Identify which cell holds the provided text, then report its [x, y] central coordinate. 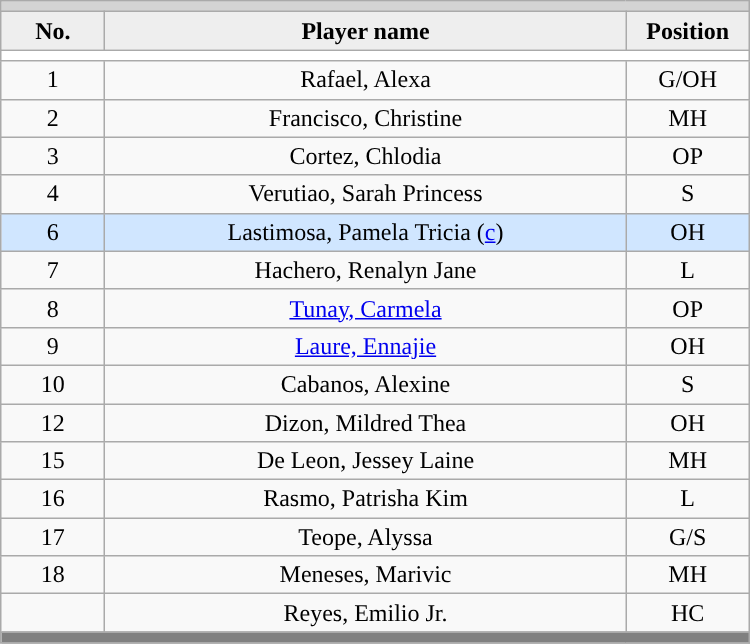
Francisco, Christine [366, 118]
12 [53, 423]
Hachero, Renalyn Jane [366, 270]
Cabanos, Alexine [366, 384]
2 [53, 118]
9 [53, 346]
Rasmo, Patrisha Kim [366, 499]
Dizon, Mildred Thea [366, 423]
16 [53, 499]
1 [53, 80]
No. [53, 31]
Lastimosa, Pamela Tricia (c) [366, 232]
15 [53, 461]
8 [53, 308]
Position [688, 31]
HC [688, 613]
17 [53, 537]
Reyes, Emilio Jr. [366, 613]
Verutiao, Sarah Princess [366, 194]
Player name [366, 31]
Cortez, Chlodia [366, 156]
10 [53, 384]
Tunay, Carmela [366, 308]
3 [53, 156]
6 [53, 232]
G/OH [688, 80]
G/S [688, 537]
7 [53, 270]
Rafael, Alexa [366, 80]
Teope, Alyssa [366, 537]
De Leon, Jessey Laine [366, 461]
18 [53, 575]
Laure, Ennajie [366, 346]
Meneses, Marivic [366, 575]
4 [53, 194]
